Return the (x, y) coordinate for the center point of the cell that contains the specified text.  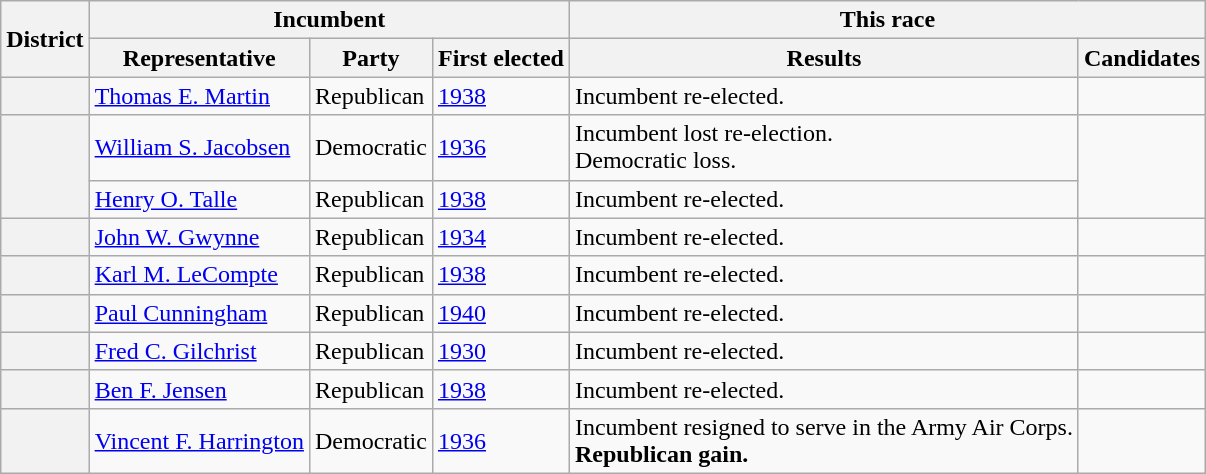
Karl M. LeCompte (199, 275)
District (45, 39)
Incumbent resigned to serve in the Army Air Corps.Republican gain. (824, 440)
Fred C. Gilchrist (199, 351)
Party (370, 58)
Ben F. Jensen (199, 389)
Incumbent lost re-election.Democratic loss. (824, 148)
Representative (199, 58)
First elected (500, 58)
This race (887, 20)
Henry O. Talle (199, 199)
1934 (500, 237)
Paul Cunningham (199, 313)
1940 (500, 313)
Thomas E. Martin (199, 96)
John W. Gwynne (199, 237)
Candidates (1142, 58)
1930 (500, 351)
Incumbent (329, 20)
Vincent F. Harrington (199, 440)
William S. Jacobsen (199, 148)
Results (824, 58)
